Pinpoint the cell where the given text exists, returning its (x, y) midpoint coordinate. 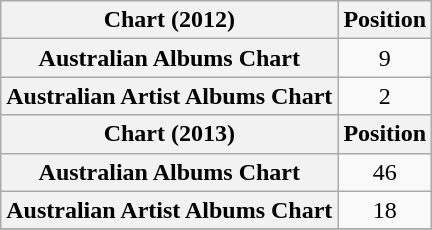
18 (385, 210)
Chart (2012) (170, 20)
2 (385, 96)
9 (385, 58)
Chart (2013) (170, 134)
46 (385, 172)
